Extract the [x, y] coordinate from the center of the cell holding the provided text.  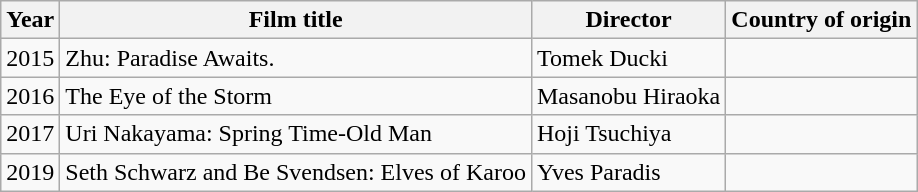
Hoji Tsuchiya [628, 134]
Masanobu Hiraoka [628, 96]
2017 [30, 134]
Yves Paradis [628, 172]
Country of origin [822, 20]
Zhu: Paradise Awaits. [296, 58]
Tomek Ducki [628, 58]
Year [30, 20]
Director [628, 20]
Uri Nakayama: Spring Time-Old Man [296, 134]
2016 [30, 96]
Seth Schwarz and Be Svendsen: Elves of Karoo [296, 172]
Film title [296, 20]
2019 [30, 172]
2015 [30, 58]
The Eye of the Storm [296, 96]
